Scan for the cell matching the given text and deliver its (X, Y) coordinate at center. 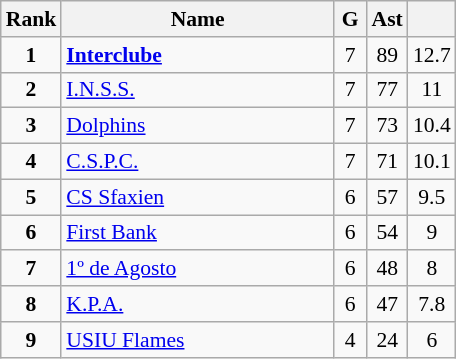
1 (32, 55)
54 (388, 233)
Interclube (198, 55)
11 (432, 90)
C.S.P.C. (198, 162)
2 (32, 90)
Dolphins (198, 126)
First Bank (198, 233)
G (350, 19)
Ast (388, 19)
57 (388, 197)
K.P.A. (198, 304)
CS Sfaxien (198, 197)
10.4 (432, 126)
Name (198, 19)
12.7 (432, 55)
7.8 (432, 304)
3 (32, 126)
71 (388, 162)
10.1 (432, 162)
USIU Flames (198, 340)
89 (388, 55)
77 (388, 90)
24 (388, 340)
5 (32, 197)
48 (388, 269)
I.N.S.S. (198, 90)
Rank (32, 19)
1º de Agosto (198, 269)
47 (388, 304)
73 (388, 126)
9.5 (432, 197)
